Identify which cell holds the provided text, then report its [X, Y] central coordinate. 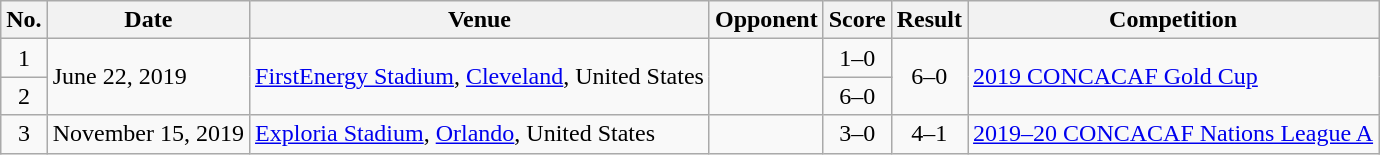
Competition [1174, 20]
Venue [480, 20]
June 22, 2019 [148, 77]
1–0 [857, 58]
November 15, 2019 [148, 134]
3 [24, 134]
Result [929, 20]
Exploria Stadium, Orlando, United States [480, 134]
2019 CONCACAF Gold Cup [1174, 77]
Date [148, 20]
3–0 [857, 134]
Opponent [766, 20]
No. [24, 20]
2 [24, 96]
4–1 [929, 134]
Score [857, 20]
1 [24, 58]
2019–20 CONCACAF Nations League A [1174, 134]
FirstEnergy Stadium, Cleveland, United States [480, 77]
